Scan for the cell matching the given text and deliver its (X, Y) coordinate at center. 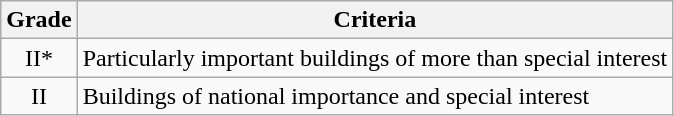
II* (39, 58)
Grade (39, 20)
II (39, 96)
Buildings of national importance and special interest (375, 96)
Particularly important buildings of more than special interest (375, 58)
Criteria (375, 20)
